Output the [x, y] coordinate of the center of the cell containing the given text.  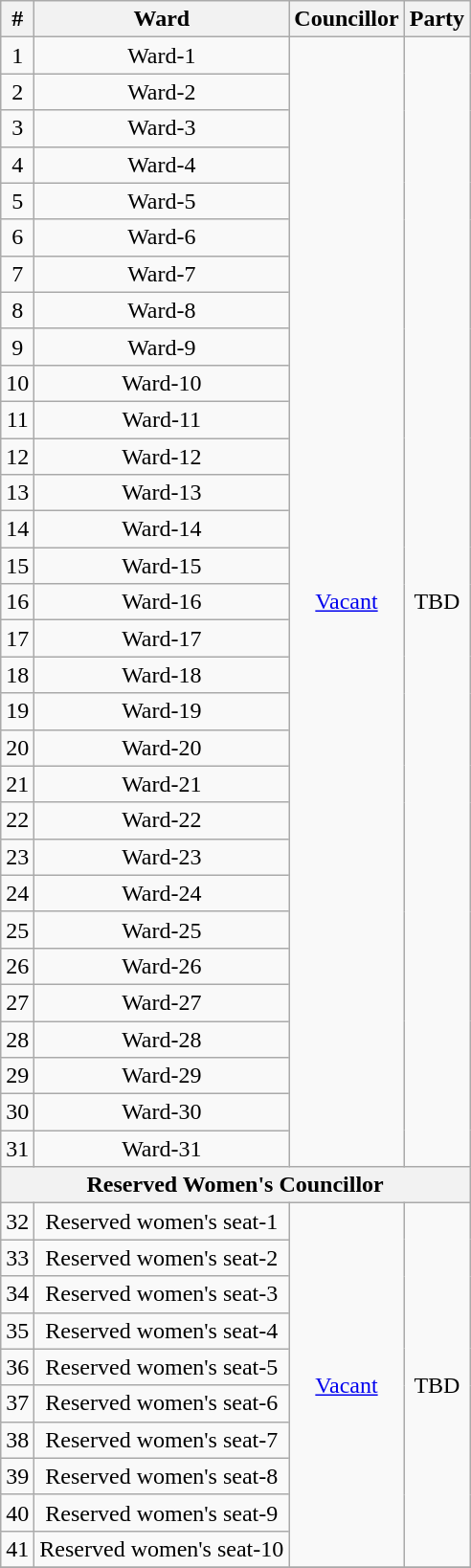
22 [17, 820]
15 [17, 566]
39 [17, 1476]
Ward-15 [162, 566]
Reserved women's seat-9 [162, 1512]
1 [17, 56]
28 [17, 1039]
Ward-6 [162, 237]
25 [17, 930]
33 [17, 1258]
Ward-16 [162, 602]
14 [17, 529]
27 [17, 1002]
Ward-1 [162, 56]
6 [17, 237]
Ward-3 [162, 128]
17 [17, 638]
Reserved women's seat-8 [162, 1476]
32 [17, 1221]
20 [17, 748]
Ward-11 [162, 419]
13 [17, 493]
10 [17, 383]
Ward-4 [162, 165]
26 [17, 966]
35 [17, 1331]
Ward-27 [162, 1002]
Reserved women's seat-3 [162, 1294]
Party [437, 19]
Councillor [347, 19]
Ward-18 [162, 675]
Ward-5 [162, 201]
31 [17, 1149]
Ward-10 [162, 383]
Reserved women's seat-4 [162, 1331]
7 [17, 274]
Ward-9 [162, 347]
Ward-20 [162, 748]
Ward-23 [162, 857]
Reserved Women's Councillor [235, 1185]
# [17, 19]
30 [17, 1112]
Reserved women's seat-1 [162, 1221]
Ward-7 [162, 274]
Ward-26 [162, 966]
Ward-21 [162, 784]
Ward-31 [162, 1149]
Ward-29 [162, 1076]
23 [17, 857]
4 [17, 165]
40 [17, 1512]
38 [17, 1440]
18 [17, 675]
Reserved women's seat-5 [162, 1367]
Reserved women's seat-6 [162, 1403]
34 [17, 1294]
Ward [162, 19]
21 [17, 784]
12 [17, 457]
16 [17, 602]
36 [17, 1367]
Ward-12 [162, 457]
3 [17, 128]
41 [17, 1549]
Ward-17 [162, 638]
Reserved women's seat-2 [162, 1258]
37 [17, 1403]
8 [17, 310]
11 [17, 419]
19 [17, 711]
5 [17, 201]
Ward-22 [162, 820]
Ward-19 [162, 711]
Ward-8 [162, 310]
Ward-2 [162, 92]
Ward-25 [162, 930]
Reserved women's seat-7 [162, 1440]
2 [17, 92]
Ward-30 [162, 1112]
Reserved women's seat-10 [162, 1549]
29 [17, 1076]
Ward-13 [162, 493]
24 [17, 893]
9 [17, 347]
Ward-28 [162, 1039]
Ward-24 [162, 893]
Ward-14 [162, 529]
